Provide the [x, y] coordinate of the cell's center where the given text is located.  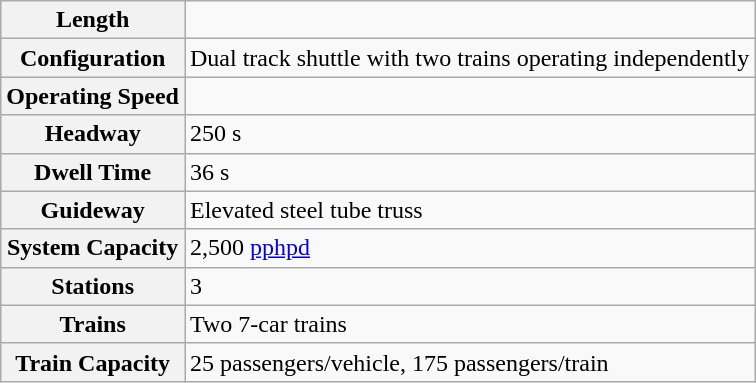
Length [93, 20]
Configuration [93, 58]
36 s [469, 172]
Elevated steel tube truss [469, 210]
Two 7-car trains [469, 324]
3 [469, 286]
2,500 pphpd [469, 248]
Dual track shuttle with two trains operating independently [469, 58]
Dwell Time [93, 172]
Trains [93, 324]
Guideway [93, 210]
Operating Speed [93, 96]
Stations [93, 286]
Train Capacity [93, 362]
System Capacity [93, 248]
250 s [469, 134]
25 passengers/vehicle, 175 passengers/train [469, 362]
Headway [93, 134]
